Identify which cell holds the provided text, then report its (X, Y) central coordinate. 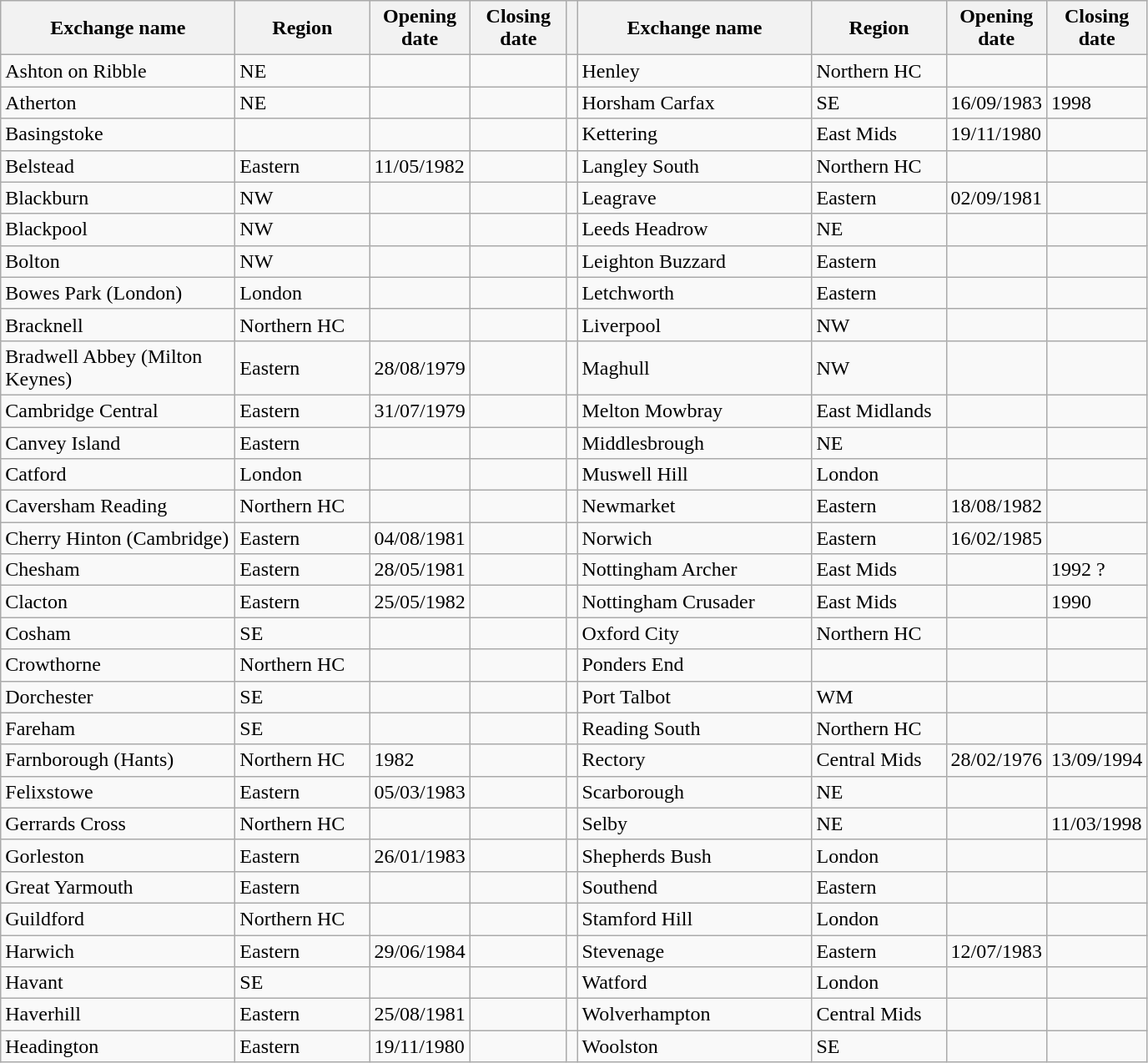
11/03/1998 (1096, 824)
Horsham Carfax (694, 103)
04/08/1981 (420, 538)
Great Yarmouth (118, 887)
Wolverhampton (694, 1015)
Farnborough (Hants) (118, 760)
05/03/1983 (420, 792)
29/06/1984 (420, 950)
13/09/1994 (1096, 760)
02/09/1981 (996, 198)
Felixstowe (118, 792)
Canvey Island (118, 443)
1998 (1096, 103)
Woolston (694, 1046)
Haverhill (118, 1015)
Nottingham Archer (694, 570)
Crowthorne (118, 665)
Clacton (118, 602)
Dorchester (118, 697)
Middlesbrough (694, 443)
11/05/1982 (420, 166)
Reading South (694, 728)
Bolton (118, 261)
Cambridge Central (118, 411)
Oxford City (694, 633)
Norwich (694, 538)
Port Talbot (694, 697)
25/08/1981 (420, 1015)
Southend (694, 887)
Henley (694, 71)
Leeds Headrow (694, 229)
28/05/1981 (420, 570)
Letchworth (694, 293)
Melton Mowbray (694, 411)
Havant (118, 983)
Bradwell Abbey (Milton Keynes) (118, 367)
Bracknell (118, 325)
Guildford (118, 919)
Selby (694, 824)
26/01/1983 (420, 855)
31/07/1979 (420, 411)
Ashton on Ribble (118, 71)
Langley South (694, 166)
16/02/1985 (996, 538)
Liverpool (694, 325)
Cherry Hinton (Cambridge) (118, 538)
Blackburn (118, 198)
25/05/1982 (420, 602)
Rectory (694, 760)
1982 (420, 760)
Gorleston (118, 855)
Newmarket (694, 506)
Harwich (118, 950)
Basingstoke (118, 134)
Fareham (118, 728)
Catford (118, 475)
WM (879, 697)
Ponders End (694, 665)
Leagrave (694, 198)
Nottingham Crusader (694, 602)
Maghull (694, 367)
Muswell Hill (694, 475)
Chesham (118, 570)
1990 (1096, 602)
Belstead (118, 166)
16/09/1983 (996, 103)
18/08/1982 (996, 506)
28/02/1976 (996, 760)
Stevenage (694, 950)
1992 ? (1096, 570)
Cosham (118, 633)
Leighton Buzzard (694, 261)
East Midlands (879, 411)
Blackpool (118, 229)
Caversham Reading (118, 506)
Shepherds Bush (694, 855)
Kettering (694, 134)
Bowes Park (London) (118, 293)
Headington (118, 1046)
Scarborough (694, 792)
Watford (694, 983)
Atherton (118, 103)
Gerrards Cross (118, 824)
Stamford Hill (694, 919)
12/07/1983 (996, 950)
28/08/1979 (420, 367)
